Provide the (X, Y) coordinate of the cell's center where the given text is located.  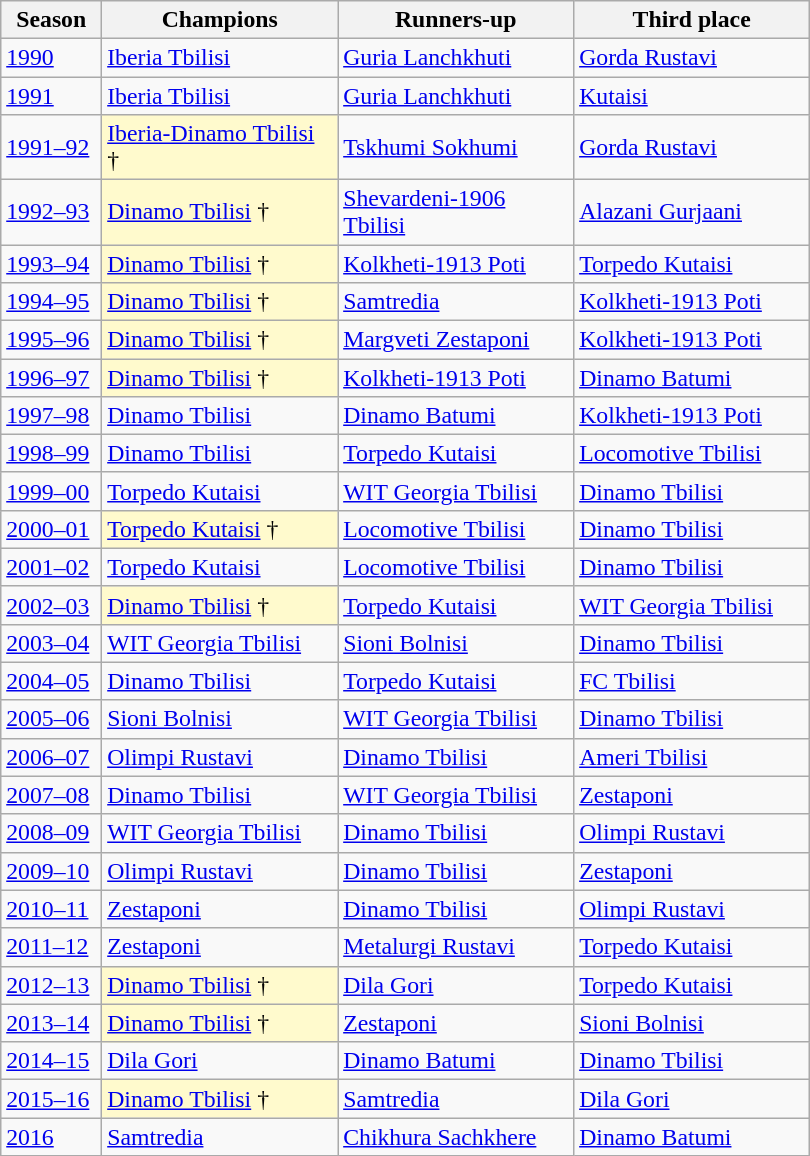
1994–95 (52, 301)
Third place (692, 20)
2014–15 (52, 1061)
1997–98 (52, 415)
Torpedo Kutaisi † (220, 529)
1990 (52, 58)
1995–96 (52, 339)
2013–14 (52, 1023)
2011–12 (52, 947)
1991–92 (52, 146)
2007–08 (52, 795)
Shevardeni-1906 Tbilisi (456, 212)
2010–11 (52, 909)
2016 (52, 1137)
Chikhura Sachkhere (456, 1137)
2000–01 (52, 529)
2006–07 (52, 757)
2009–10 (52, 871)
Metalurgi Rustavi (456, 947)
Alazani Gurjaani (692, 212)
1992–93 (52, 212)
Champions (220, 20)
1993–94 (52, 263)
Kutaisi (692, 96)
2002–03 (52, 605)
Runners-up (456, 20)
Ameri Tbilisi (692, 757)
Margveti Zestaponi (456, 339)
2008–09 (52, 833)
2004–05 (52, 681)
1991 (52, 96)
Iberia-Dinamo Tbilisi † (220, 146)
2001–02 (52, 567)
2003–04 (52, 643)
2012–13 (52, 985)
1999–00 (52, 491)
Tskhumi Sokhumi (456, 146)
1996–97 (52, 377)
Season (52, 20)
2005–06 (52, 719)
1998–99 (52, 453)
FC Tbilisi (692, 681)
2015–16 (52, 1099)
